For the text-containing cell, return its midpoint in [x, y] coordinate format. 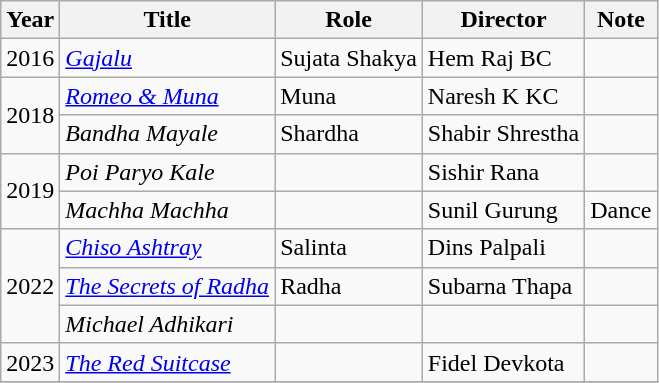
Muna [349, 96]
Michael Adhikari [168, 324]
Director [503, 20]
2023 [30, 362]
Dance [621, 210]
Salinta [349, 248]
Sujata Shakya [349, 58]
Title [168, 20]
Hem Raj BC [503, 58]
Fidel Devkota [503, 362]
The Red Suitcase [168, 362]
2016 [30, 58]
Naresh K KC [503, 96]
Dins Palpali [503, 248]
2018 [30, 115]
Romeo & Muna [168, 96]
2022 [30, 286]
Role [349, 20]
Subarna Thapa [503, 286]
Sishir Rana [503, 172]
The Secrets of Radha [168, 286]
2019 [30, 191]
Radha [349, 286]
Shardha [349, 134]
Shabir Shrestha [503, 134]
Sunil Gurung [503, 210]
Bandha Mayale [168, 134]
Year [30, 20]
Machha Machha [168, 210]
Poi Paryo Kale [168, 172]
Chiso Ashtray [168, 248]
Note [621, 20]
Gajalu [168, 58]
